Search for the cell housing the specified text and yield its [x, y] center coordinate. 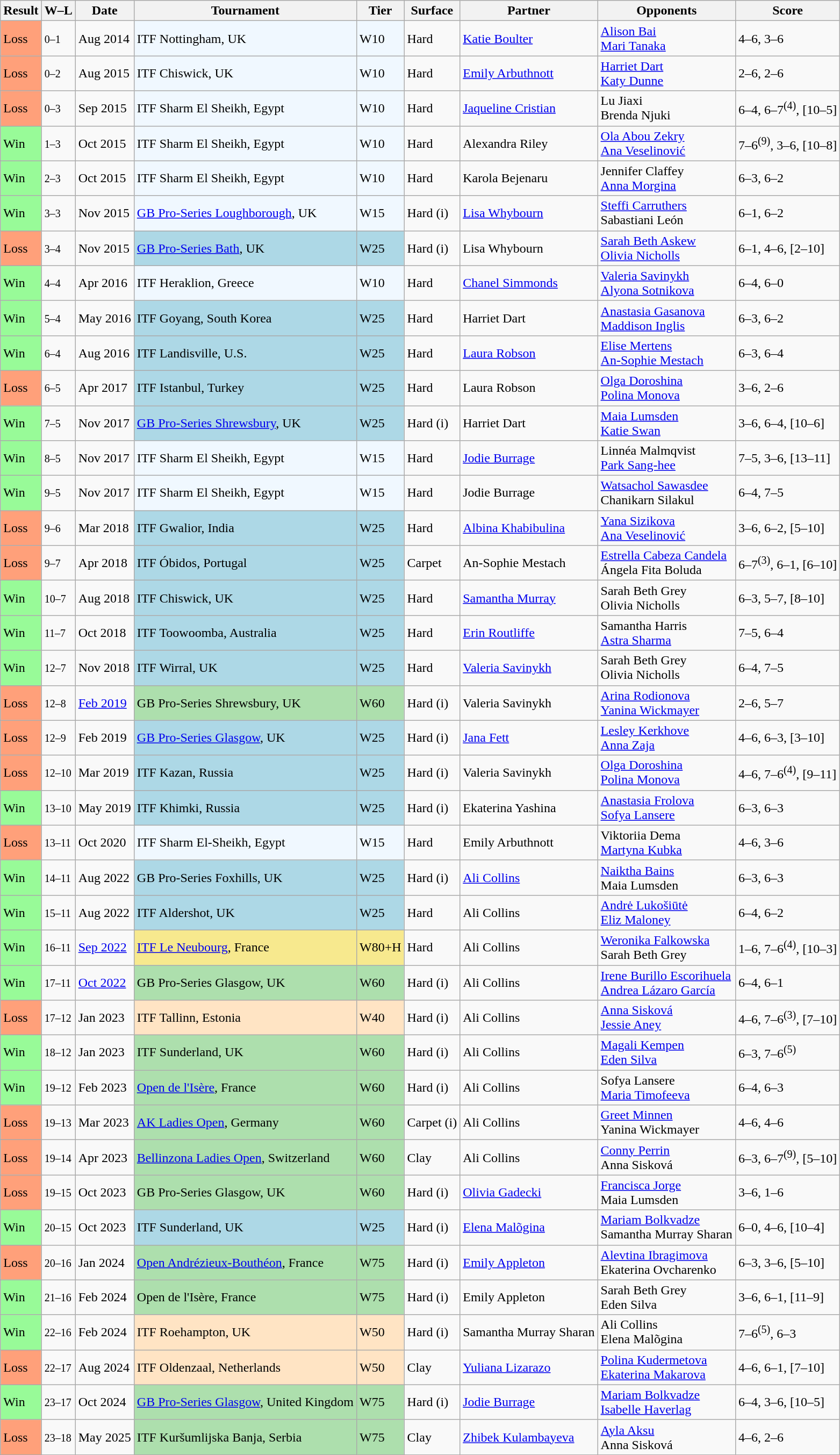
Alevtina Ibragimova Ekaterina Ovcharenko [666, 1262]
Apr 2018 [104, 563]
Bellinzona Ladies Open, Switzerland [245, 1158]
Samantha Harris Astra Sharma [666, 633]
19–12 [58, 1088]
ITF Nottingham, UK [245, 39]
Zhibek Kulambayeva [529, 1437]
20–15 [58, 1228]
17–12 [58, 1018]
6–0, 4–6, [10–4] [787, 1228]
6–7(3), 6–1, [6–10] [787, 563]
3–6, 6–1, [11–9] [787, 1298]
Valeria Savinykh Alyona Sotnikova [666, 283]
3–6, 6–4, [10–6] [787, 422]
Lesley Kerkhove Anna Zaja [666, 737]
6–4, 6–0 [787, 283]
15–11 [58, 913]
4–6, 6–1, [7–10] [787, 1367]
ITF Kazan, Russia [245, 773]
Erin Routliffe [529, 633]
8–5 [58, 458]
2–6, 2–6 [787, 73]
6–5 [58, 388]
Greet Minnen Yanina Wickmayer [666, 1122]
ITF Landisville, U.S. [245, 353]
ITF Khimki, Russia [245, 807]
Andrė Lukošiūtė Eliz Maloney [666, 913]
Conny Perrin Anna Sisková [666, 1158]
12–9 [58, 737]
Jana Fett [529, 737]
23–17 [58, 1402]
ITF Kuršumlijska Banja, Serbia [245, 1437]
22–16 [58, 1332]
19–15 [58, 1192]
Ekaterina Yashina [529, 807]
ITF Sharm El-Sheikh, Egypt [245, 843]
Aug 2014 [104, 39]
9–5 [58, 493]
12–8 [58, 703]
14–11 [58, 877]
Score [787, 11]
ITF Óbidos, Portugal [245, 563]
Tournament [245, 11]
May 2016 [104, 318]
13–10 [58, 807]
Sarah Beth Grey Eden Silva [666, 1298]
Katie Boulter [529, 39]
4–4 [58, 283]
4–6, 7–6(3), [7–10] [787, 1018]
3–3 [58, 213]
Sofya Lansere Maria Timofeeva [666, 1088]
2–3 [58, 178]
4–6, 4–6 [787, 1122]
6–4, 3–6, [10–5] [787, 1402]
Anastasia Frolova Sofya Lansere [666, 807]
6–3, 6–7(9), [5–10] [787, 1158]
Yana Sizikova Ana Veselinović [666, 528]
6–4, 6–1 [787, 983]
Oct 2022 [104, 983]
Naiktha Bains Maia Lumsden [666, 877]
May 2025 [104, 1437]
Jan 2024 [104, 1262]
19–13 [58, 1122]
Anastasia Gasanova Maddison Inglis [666, 318]
4–6, 6–3, [3–10] [787, 737]
Francisca Jorge Maia Lumsden [666, 1192]
6–1, 4–6, [2–10] [787, 248]
W–L [58, 11]
7–5 [58, 422]
Partner [529, 11]
6–3, 3–6, [5–10] [787, 1262]
1–6, 7–6(4), [10–3] [787, 947]
Feb 2023 [104, 1088]
23–18 [58, 1437]
Jaqueline Cristian [529, 109]
Estrella Cabeza Candela Ángela Fita Boluda [666, 563]
7–6(5), 6–3 [787, 1332]
Carpet (i) [432, 1122]
Oct 2018 [104, 633]
4–6, 2–6 [787, 1437]
21–16 [58, 1298]
Sarah Beth Askew Olivia Nicholls [666, 248]
3–4 [58, 248]
Sep 2022 [104, 947]
Oct 2024 [104, 1402]
Jennifer Claffey Anna Morgina [666, 178]
ITF Roehampton, UK [245, 1332]
ITF Goyang, South Korea [245, 318]
Ali Collins Elena Malõgina [666, 1332]
Date [104, 11]
Aug 2024 [104, 1367]
Chanel Simmonds [529, 283]
Apr 2023 [104, 1158]
Elise Mertens An-Sophie Mestach [666, 353]
Watsachol Sawasdee Chanikarn Silakul [666, 493]
11–7 [58, 633]
Opponents [666, 11]
6–4, 6–7(4), [10–5] [787, 109]
Ola Abou Zekry Ana Veselinović [666, 143]
Mariam Bolkvadze Samantha Murray Sharan [666, 1228]
10–7 [58, 598]
W80+H [380, 947]
2–6, 5–7 [787, 703]
13–11 [58, 843]
Linnéa Malmqvist Park Sang-hee [666, 458]
ITF Oldenzaal, Netherlands [245, 1367]
Result [21, 11]
12–10 [58, 773]
ITF Aldershot, UK [245, 913]
ITF Gwalior, India [245, 528]
Karola Bejenaru [529, 178]
ITF Le Neubourg, France [245, 947]
Magali Kempen Eden Silva [666, 1052]
ITF Toowoomba, Australia [245, 633]
3–6, 6–2, [5–10] [787, 528]
Irene Burillo Escorihuela Andrea Lázaro García [666, 983]
GB Pro-Series Foxhills, UK [245, 877]
Open Andrézieux-Bouthéon, France [245, 1262]
Elena Malõgina [529, 1228]
Arina Rodionova Yanina Wickmayer [666, 703]
6–3, 7–6(5) [787, 1052]
18–12 [58, 1052]
May 2019 [104, 807]
Nov 2018 [104, 668]
Aug 2018 [104, 598]
Albina Khabibulina [529, 528]
0–1 [58, 39]
Samantha Murray [529, 598]
9–7 [58, 563]
Weronika Falkowska Sarah Beth Grey [666, 947]
ITF Istanbul, Turkey [245, 388]
3–6, 1–6 [787, 1192]
7–5, 6–4 [787, 633]
Anna Sisková Jessie Aney [666, 1018]
GB Pro-Series Bath, UK [245, 248]
An-Sophie Mestach [529, 563]
7–6(9), 3–6, [10–8] [787, 143]
ITF Heraklion, Greece [245, 283]
Carpet [432, 563]
20–16 [58, 1262]
6–3, 6–4 [787, 353]
Alexandra Riley [529, 143]
0–2 [58, 73]
GB Pro-Series Glasgow, United Kingdom [245, 1402]
6–4, 6–2 [787, 913]
Aug 2015 [104, 73]
Sep 2015 [104, 109]
Steffi Carruthers Sabastiani León [666, 213]
Mar 2023 [104, 1122]
16–11 [58, 947]
Apr 2016 [104, 283]
Tier [380, 11]
Yuliana Lizarazo [529, 1367]
AK Ladies Open, Germany [245, 1122]
Harriet Dart Katy Dunne [666, 73]
Aug 2016 [104, 353]
9–6 [58, 528]
Mar 2019 [104, 773]
ITF Tallinn, Estonia [245, 1018]
17–11 [58, 983]
6–3, 5–7, [8–10] [787, 598]
Oct 2020 [104, 843]
Apr 2017 [104, 388]
Alison Bai Mari Tanaka [666, 39]
6–4 [58, 353]
22–17 [58, 1367]
Samantha Murray Sharan [529, 1332]
ITF Wirral, UK [245, 668]
7–5, 3–6, [13–11] [787, 458]
Maia Lumsden Katie Swan [666, 422]
Lu Jiaxi Brenda Njuki [666, 109]
Olivia Gadecki [529, 1192]
GB Pro-Series Loughborough, UK [245, 213]
4–6, 7–6(4), [9–11] [787, 773]
Polina Kudermetova Ekaterina Makarova [666, 1367]
Mariam Bolkvadze Isabelle Haverlag [666, 1402]
19–14 [58, 1158]
5–4 [58, 318]
Surface [432, 11]
3–6, 2–6 [787, 388]
Mar 2018 [104, 528]
W40 [380, 1018]
12–7 [58, 668]
Viktoriia Dema Martyna Kubka [666, 843]
1–3 [58, 143]
Ayla Aksu Anna Sisková [666, 1437]
6–4, 6–3 [787, 1088]
0–3 [58, 109]
6–1, 6–2 [787, 213]
